Identify which cell holds the provided text, then report its [X, Y] central coordinate. 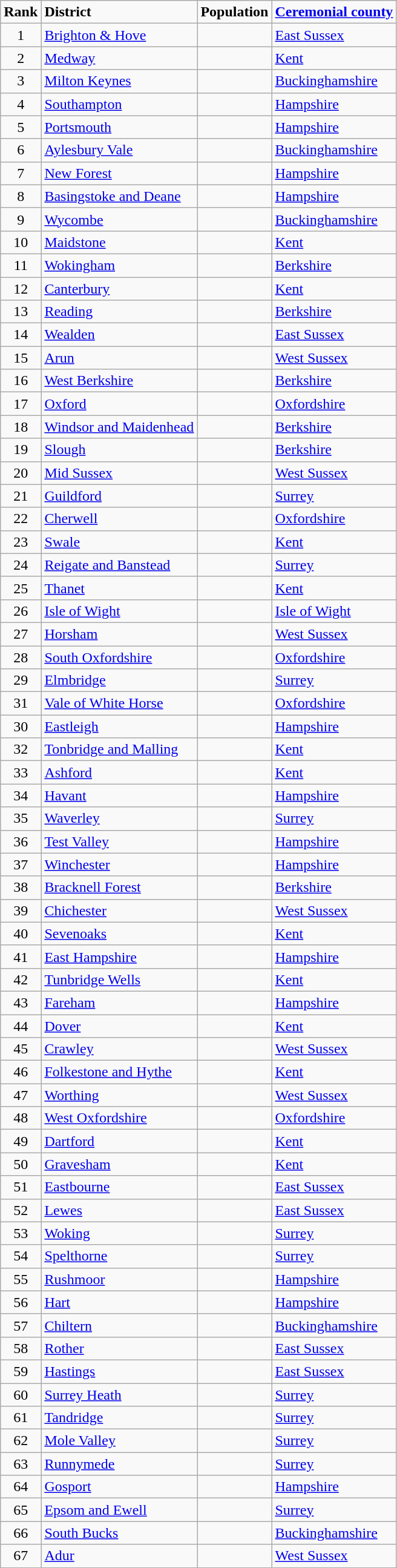
52 [21, 1210]
Test Valley [119, 842]
22 [21, 519]
Sevenoaks [119, 934]
Guildford [119, 496]
20 [21, 473]
28 [21, 657]
16 [21, 381]
26 [21, 611]
Maidstone [119, 242]
Chiltern [119, 1325]
37 [21, 865]
South Oxfordshire [119, 657]
East Hampshire [119, 957]
Reading [119, 312]
Windsor and Maidenhead [119, 427]
Chichester [119, 911]
29 [21, 680]
Runnymede [119, 1464]
53 [21, 1233]
43 [21, 1003]
Eastbourne [119, 1187]
Southampton [119, 104]
34 [21, 796]
31 [21, 703]
Population [235, 12]
9 [21, 219]
15 [21, 358]
Rank [21, 12]
63 [21, 1464]
Eastleigh [119, 726]
Dover [119, 1026]
21 [21, 496]
42 [21, 980]
3 [21, 81]
Spelthorne [119, 1256]
Thanet [119, 588]
54 [21, 1256]
Rushmoor [119, 1279]
44 [21, 1026]
57 [21, 1325]
Wealden [119, 335]
6 [21, 150]
19 [21, 450]
Gosport [119, 1487]
25 [21, 588]
17 [21, 404]
47 [21, 1095]
60 [21, 1394]
41 [21, 957]
7 [21, 173]
45 [21, 1049]
Arun [119, 358]
Cherwell [119, 519]
Aylesbury Vale [119, 150]
Dartford [119, 1141]
48 [21, 1118]
65 [21, 1510]
Milton Keynes [119, 81]
Wokingham [119, 265]
Tunbridge Wells [119, 980]
Oxford [119, 404]
27 [21, 634]
50 [21, 1164]
35 [21, 819]
32 [21, 749]
56 [21, 1302]
Waverley [119, 819]
38 [21, 888]
Swale [119, 542]
11 [21, 265]
33 [21, 772]
Hastings [119, 1371]
30 [21, 726]
Adur [119, 1556]
62 [21, 1441]
South Bucks [119, 1533]
40 [21, 934]
5 [21, 127]
2 [21, 58]
Surrey Heath [119, 1394]
67 [21, 1556]
55 [21, 1279]
24 [21, 565]
61 [21, 1418]
Medway [119, 58]
District [119, 12]
Bracknell Forest [119, 888]
Horsham [119, 634]
Elmbridge [119, 680]
51 [21, 1187]
Canterbury [119, 289]
Tandridge [119, 1418]
Portsmouth [119, 127]
39 [21, 911]
Wycombe [119, 219]
West Oxfordshire [119, 1118]
Reigate and Banstead [119, 565]
Fareham [119, 1003]
66 [21, 1533]
Winchester [119, 865]
Epsom and Ewell [119, 1510]
1 [21, 35]
Ceremonial county [334, 12]
Lewes [119, 1210]
23 [21, 542]
46 [21, 1072]
Vale of White Horse [119, 703]
64 [21, 1487]
36 [21, 842]
18 [21, 427]
Gravesham [119, 1164]
Ashford [119, 772]
10 [21, 242]
West Berkshire [119, 381]
Rother [119, 1348]
Basingstoke and Deane [119, 196]
Tonbridge and Malling [119, 749]
Mole Valley [119, 1441]
Slough [119, 450]
4 [21, 104]
59 [21, 1371]
58 [21, 1348]
49 [21, 1141]
12 [21, 289]
Folkestone and Hythe [119, 1072]
Mid Sussex [119, 473]
Brighton & Hove [119, 35]
13 [21, 312]
Crawley [119, 1049]
Havant [119, 796]
Worthing [119, 1095]
14 [21, 335]
8 [21, 196]
Hart [119, 1302]
Woking [119, 1233]
New Forest [119, 173]
